Capture the cell that displays the provided text and extract its [X, Y] central coordinate. 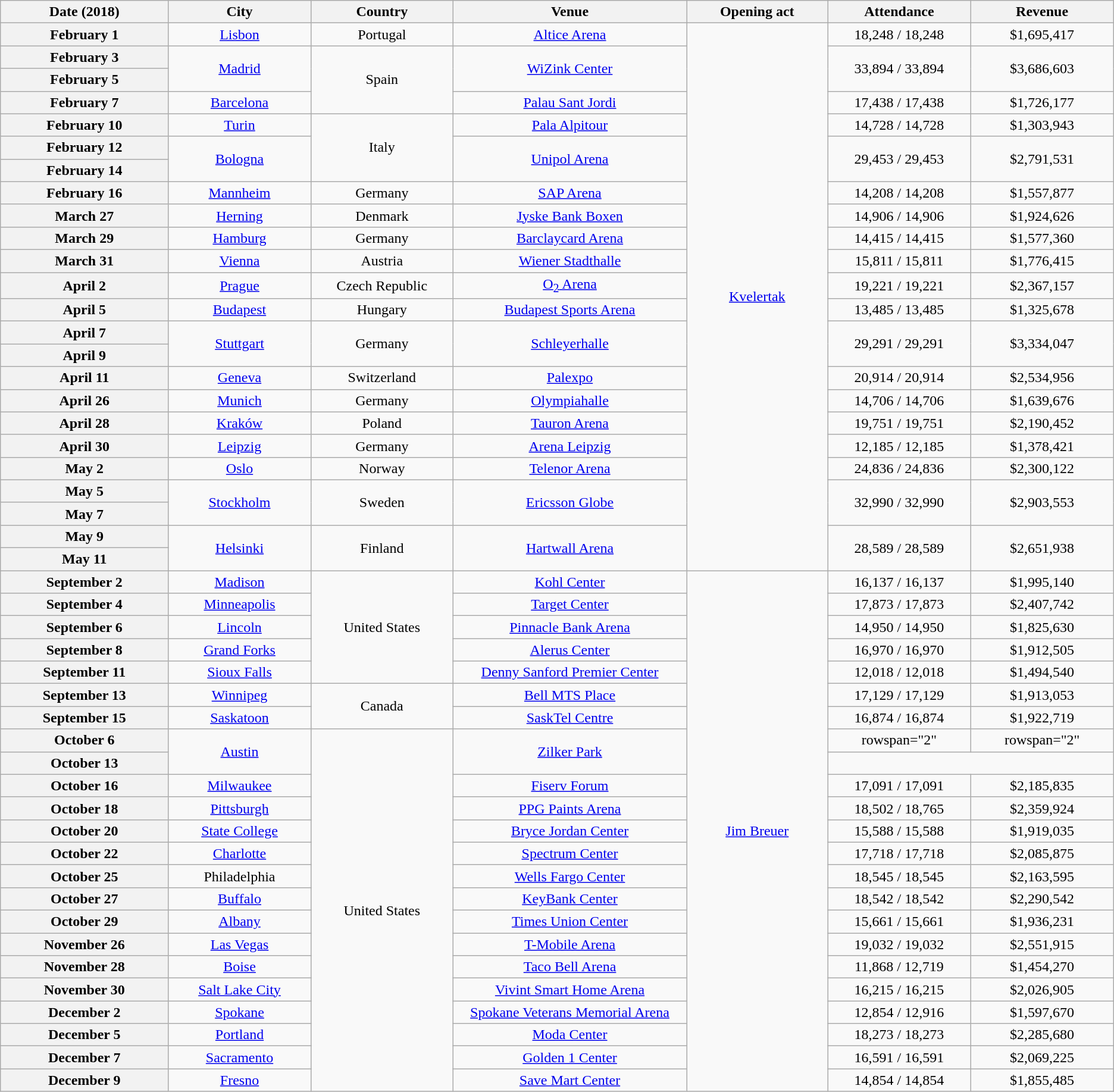
Lisbon [240, 35]
32,990 / 32,990 [899, 502]
Barcelona [240, 102]
Buffalo [240, 899]
Palexpo [569, 378]
Italy [382, 148]
$2,407,742 [1042, 605]
Moda Center [569, 1035]
18,502 / 18,765 [899, 808]
$2,903,553 [1042, 502]
Saskatoon [240, 718]
$1,726,177 [1042, 102]
29,453 / 29,453 [899, 159]
Hungary [382, 310]
$1,825,630 [1042, 627]
$1,855,485 [1042, 1080]
16,970 / 16,970 [899, 650]
February 1 [85, 35]
14,415 / 14,415 [899, 238]
Budapest [240, 310]
KeyBank Center [569, 899]
$3,686,603 [1042, 68]
17,129 / 17,129 [899, 695]
Kohl Center [569, 582]
Madison [240, 582]
$2,534,956 [1042, 378]
$1,378,421 [1042, 446]
Arena Leipzig [569, 446]
Telenor Arena [569, 468]
Kvelertak [757, 297]
Attendance [899, 12]
SaskTel Centre [569, 718]
18,248 / 18,248 [899, 35]
$2,285,680 [1042, 1035]
Wiener Stadthalle [569, 261]
$1,995,140 [1042, 582]
15,661 / 15,661 [899, 922]
14,728 / 14,728 [899, 125]
Prague [240, 286]
15,588 / 15,588 [899, 831]
14,906 / 14,906 [899, 215]
May 2 [85, 468]
April 7 [85, 333]
Boise [240, 967]
Golden 1 Center [569, 1057]
24,836 / 24,836 [899, 468]
Geneva [240, 378]
October 29 [85, 922]
Denmark [382, 215]
Unipol Arena [569, 159]
Canada [382, 706]
Portland [240, 1035]
March 27 [85, 215]
15,811 / 15,811 [899, 261]
$2,163,595 [1042, 876]
Czech Republic [382, 286]
14,950 / 14,950 [899, 627]
October 25 [85, 876]
Denny Sanford Premier Center [569, 672]
November 26 [85, 944]
Austria [382, 261]
17,438 / 17,438 [899, 102]
February 10 [85, 125]
April 28 [85, 423]
13,485 / 13,485 [899, 310]
16,874 / 16,874 [899, 718]
16,591 / 16,591 [899, 1057]
November 30 [85, 990]
$3,334,047 [1042, 344]
April 2 [85, 286]
$2,791,531 [1042, 159]
$2,300,122 [1042, 468]
Finland [382, 547]
December 5 [85, 1035]
SAP Arena [569, 193]
$2,185,835 [1042, 786]
Times Union Center [569, 922]
Munich [240, 400]
April 5 [85, 310]
33,894 / 33,894 [899, 68]
14,208 / 14,208 [899, 193]
$1,303,943 [1042, 125]
September 13 [85, 695]
Revenue [1042, 12]
Pinnacle Bank Arena [569, 627]
18,542 / 18,542 [899, 899]
April 30 [85, 446]
Jim Breuer [757, 831]
Portugal [382, 35]
Albany [240, 922]
$1,936,231 [1042, 922]
Schleyerhalle [569, 344]
Target Center [569, 605]
February 5 [85, 80]
Turin [240, 125]
$1,639,676 [1042, 400]
$2,190,452 [1042, 423]
$1,577,360 [1042, 238]
$1,913,053 [1042, 695]
$1,695,417 [1042, 35]
October 18 [85, 808]
Sioux Falls [240, 672]
Vienna [240, 261]
Leipzig [240, 446]
Las Vegas [240, 944]
Sweden [382, 502]
Spokane [240, 1012]
$2,290,542 [1042, 899]
17,718 / 17,718 [899, 853]
$2,551,915 [1042, 944]
Norway [382, 468]
$1,325,678 [1042, 310]
April 26 [85, 400]
February 3 [85, 57]
September 4 [85, 605]
April 9 [85, 355]
$2,651,938 [1042, 547]
28,589 / 28,589 [899, 547]
Budapest Sports Arena [569, 310]
Venue [569, 12]
Helsinki [240, 547]
September 15 [85, 718]
$1,454,270 [1042, 967]
$2,085,875 [1042, 853]
Bell MTS Place [569, 695]
WiZink Center [569, 68]
$1,597,670 [1042, 1012]
12,185 / 12,185 [899, 446]
T-Mobile Arena [569, 944]
Austin [240, 752]
16,137 / 16,137 [899, 582]
18,545 / 18,545 [899, 876]
Lincoln [240, 627]
Charlotte [240, 853]
17,873 / 17,873 [899, 605]
29,291 / 29,291 [899, 344]
18,273 / 18,273 [899, 1035]
$1,776,415 [1042, 261]
Jyske Bank Boxen [569, 215]
Tauron Arena [569, 423]
November 28 [85, 967]
May 11 [85, 559]
Hamburg [240, 238]
Stockholm [240, 502]
Olympiahalle [569, 400]
12,018 / 12,018 [899, 672]
14,854 / 14,854 [899, 1080]
Spokane Veterans Memorial Arena [569, 1012]
$1,919,035 [1042, 831]
Stuttgart [240, 344]
September 8 [85, 650]
Minneapolis [240, 605]
February 12 [85, 148]
Sacramento [240, 1057]
Opening act [757, 12]
Pala Alpitour [569, 125]
Wells Fargo Center [569, 876]
$1,924,626 [1042, 215]
Date (2018) [85, 12]
17,091 / 17,091 [899, 786]
Bryce Jordan Center [569, 831]
Mannheim [240, 193]
19,032 / 19,032 [899, 944]
Save Mart Center [569, 1080]
March 31 [85, 261]
Switzerland [382, 378]
December 7 [85, 1057]
Bologna [240, 159]
May 5 [85, 491]
October 27 [85, 899]
State College [240, 831]
City [240, 12]
October 6 [85, 740]
Altice Arena [569, 35]
Grand Forks [240, 650]
March 29 [85, 238]
December 9 [85, 1080]
Zilker Park [569, 752]
Taco Bell Arena [569, 967]
$1,922,719 [1042, 718]
$2,367,157 [1042, 286]
April 11 [85, 378]
October 16 [85, 786]
May 7 [85, 514]
Herning [240, 215]
Ericsson Globe [569, 502]
September 6 [85, 627]
Spectrum Center [569, 853]
Winnipeg [240, 695]
Barclaycard Arena [569, 238]
$2,069,225 [1042, 1057]
Palau Sant Jordi [569, 102]
20,914 / 20,914 [899, 378]
February 7 [85, 102]
Salt Lake City [240, 990]
Alerus Center [569, 650]
16,215 / 16,215 [899, 990]
Hartwall Arena [569, 547]
O2 Arena [569, 286]
11,868 / 12,719 [899, 967]
February 14 [85, 170]
Oslo [240, 468]
19,221 / 19,221 [899, 286]
Milwaukee [240, 786]
Pittsburgh [240, 808]
14,706 / 14,706 [899, 400]
Fresno [240, 1080]
$2,359,924 [1042, 808]
Country [382, 12]
Spain [382, 80]
Philadelphia [240, 876]
Madrid [240, 68]
$1,494,540 [1042, 672]
October 13 [85, 763]
Fiserv Forum [569, 786]
September 11 [85, 672]
February 16 [85, 193]
Kraków [240, 423]
December 2 [85, 1012]
September 2 [85, 582]
PPG Paints Arena [569, 808]
May 9 [85, 536]
$1,912,505 [1042, 650]
19,751 / 19,751 [899, 423]
Vivint Smart Home Arena [569, 990]
$2,026,905 [1042, 990]
$1,557,877 [1042, 193]
12,854 / 12,916 [899, 1012]
October 20 [85, 831]
October 22 [85, 853]
Poland [382, 423]
